Locate the cell with the specified text and output its [x, y] center coordinate. 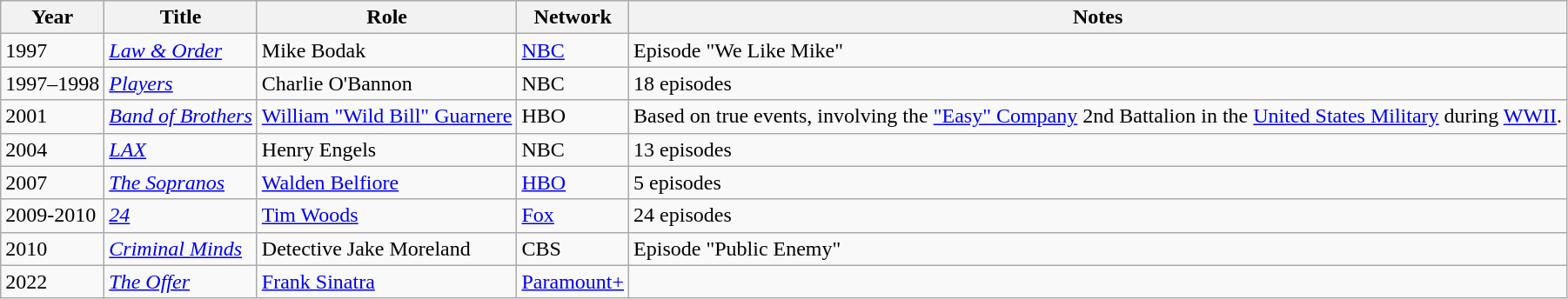
Title [181, 17]
Detective Jake Moreland [386, 249]
2022 [52, 282]
2004 [52, 149]
LAX [181, 149]
Players [181, 83]
Law & Order [181, 50]
The Offer [181, 282]
Year [52, 17]
Frank Sinatra [386, 282]
1997 [52, 50]
Band of Brothers [181, 116]
The Sopranos [181, 183]
1997–1998 [52, 83]
5 episodes [1098, 183]
Role [386, 17]
13 episodes [1098, 149]
Walden Belfiore [386, 183]
Tim Woods [386, 216]
24 [181, 216]
18 episodes [1098, 83]
Based on true events, involving the "Easy" Company 2nd Battalion in the United States Military during WWII. [1098, 116]
2001 [52, 116]
Network [573, 17]
2007 [52, 183]
Episode "We Like Mike" [1098, 50]
William "Wild Bill" Guarnere [386, 116]
Paramount+ [573, 282]
Mike Bodak [386, 50]
2009-2010 [52, 216]
Criminal Minds [181, 249]
24 episodes [1098, 216]
CBS [573, 249]
Episode "Public Enemy" [1098, 249]
Henry Engels [386, 149]
Charlie O'Bannon [386, 83]
2010 [52, 249]
Notes [1098, 17]
Fox [573, 216]
